Return the (x, y) coordinate for the center point of the cell that contains the specified text.  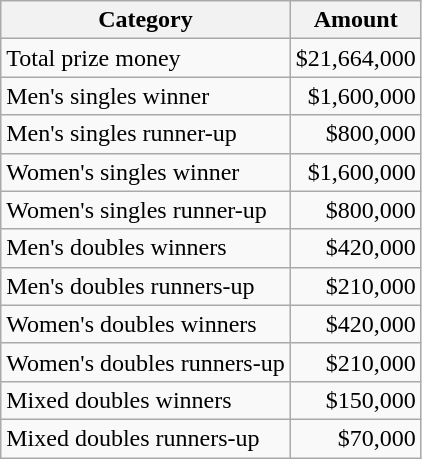
$70,000 (356, 438)
Men's doubles runners-up (146, 286)
Women's singles winner (146, 172)
Category (146, 20)
Mixed doubles runners-up (146, 438)
Men's singles runner-up (146, 134)
$21,664,000 (356, 58)
$150,000 (356, 400)
Men's singles winner (146, 96)
Women's doubles runners-up (146, 362)
Mixed doubles winners (146, 400)
Total prize money (146, 58)
Men's doubles winners (146, 248)
Women's doubles winners (146, 324)
Women's singles runner-up (146, 210)
Amount (356, 20)
